Identify which cell holds the provided text, then report its (x, y) central coordinate. 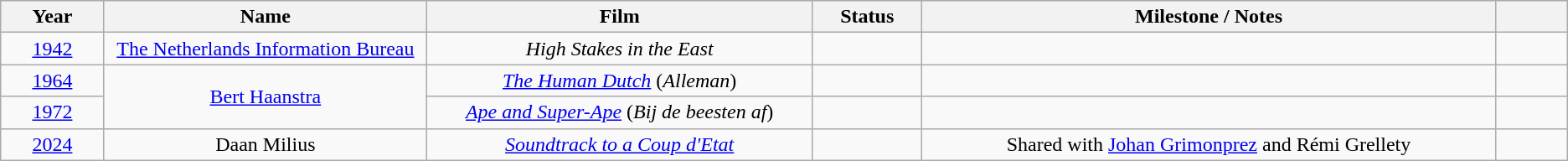
Daan Milius (265, 144)
The Human Dutch (Alleman) (620, 80)
Film (620, 17)
The Netherlands Information Bureau (265, 49)
2024 (52, 144)
1964 (52, 80)
Soundtrack to a Coup d'Etat (620, 144)
Status (868, 17)
1942 (52, 49)
Ape and Super-Ape (Bij de beesten af) (620, 112)
1972 (52, 112)
Milestone / Notes (1210, 17)
Name (265, 17)
Year (52, 17)
Shared with Johan Grimonprez and Rémi Grellety (1210, 144)
High Stakes in the East (620, 49)
Bert Haanstra (265, 96)
